Find where the given text appears and provide that cell's center as [X, Y] coordinate. 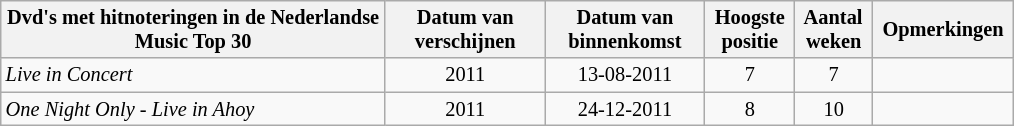
Live in Concert [194, 75]
24-12-2011 [625, 109]
10 [834, 109]
Datum vanverschijnen [465, 30]
Datum vanbinnenkomst [625, 30]
Opmerkingen [942, 30]
Aantal weken [834, 30]
13-08-2011 [625, 75]
Dvd's met hitnoteringen in de Nederlandse Music Top 30 [194, 30]
One Night Only - Live in Ahoy [194, 109]
Hoogste positie [750, 30]
8 [750, 109]
